Capture the cell that displays the provided text and extract its (X, Y) central coordinate. 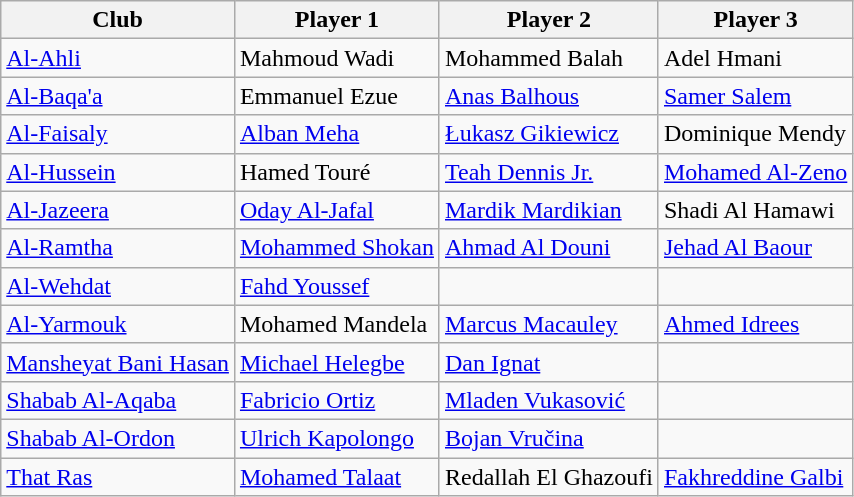
Redallah El Ghazoufi (548, 477)
Al-Ahli (118, 58)
Dan Ignat (548, 362)
Anas Balhous (548, 96)
Bojan Vručina (548, 438)
Shabab Al-Aqaba (118, 400)
Mansheyat Bani Hasan (118, 362)
Mahmoud Wadi (336, 58)
Al-Hussein (118, 172)
Player 1 (336, 20)
Al-Faisaly (118, 134)
Player 2 (548, 20)
Ulrich Kapolongo (336, 438)
Mohammed Balah (548, 58)
Alban Meha (336, 134)
Al-Baqa'a (118, 96)
Ahmed Idrees (755, 324)
Mohamed Mandela (336, 324)
Adel Hmani (755, 58)
Emmanuel Ezue (336, 96)
That Ras (118, 477)
Al-Wehdat (118, 286)
Shabab Al-Ordon (118, 438)
Mladen Vukasović (548, 400)
Fahd Youssef (336, 286)
Fabricio Ortiz (336, 400)
Ahmad Al Douni (548, 248)
Marcus Macauley (548, 324)
Mohamed Al-Zeno (755, 172)
Al-Ramtha (118, 248)
Mohammed Shokan (336, 248)
Michael Helegbe (336, 362)
Al-Jazeera (118, 210)
Samer Salem (755, 96)
Al-Yarmouk (118, 324)
Player 3 (755, 20)
Shadi Al Hamawi (755, 210)
Hamed Touré (336, 172)
Club (118, 20)
Fakhreddine Galbi (755, 477)
Łukasz Gikiewicz (548, 134)
Mohamed Talaat (336, 477)
Mardik Mardikian (548, 210)
Oday Al-Jafal (336, 210)
Jehad Al Baour (755, 248)
Teah Dennis Jr. (548, 172)
Dominique Mendy (755, 134)
